Extract the (x, y) coordinate from the center of the cell holding the provided text.  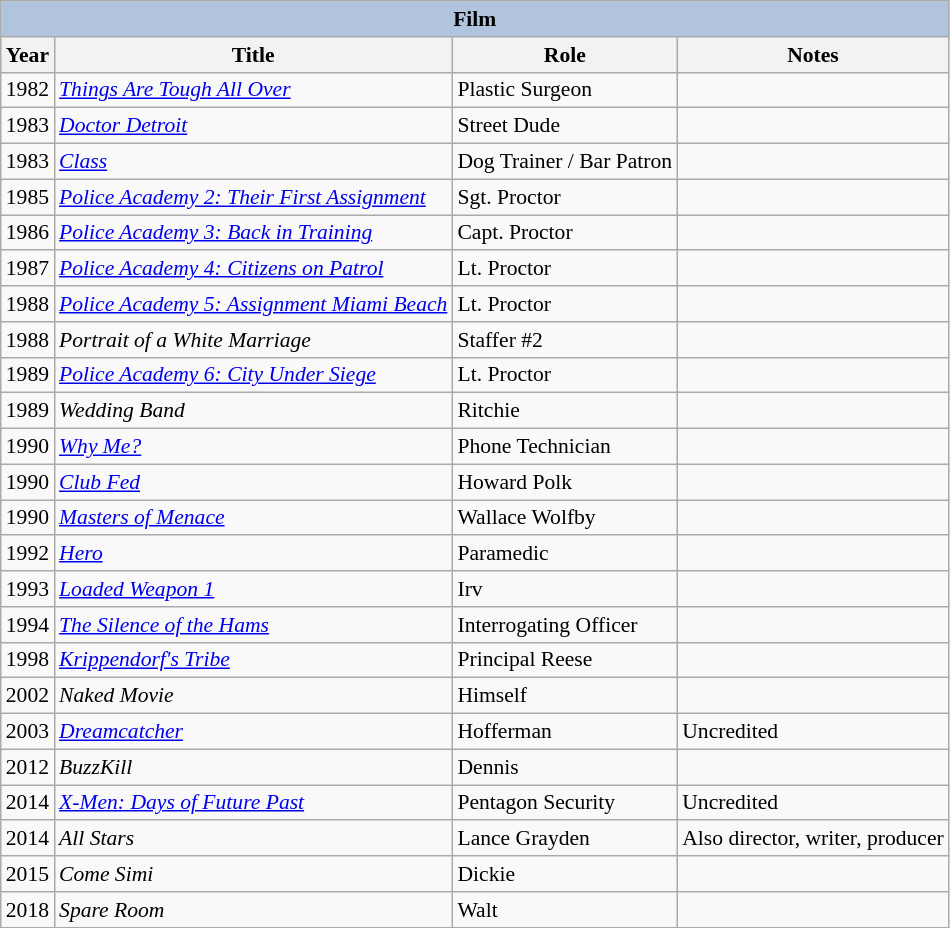
Hofferman (564, 732)
Paramedic (564, 554)
Come Simi (253, 874)
Hero (253, 554)
Sgt. Proctor (564, 197)
Naked Movie (253, 696)
1986 (28, 233)
Staffer #2 (564, 340)
1985 (28, 197)
Masters of Menace (253, 518)
Why Me? (253, 447)
Wallace Wolfby (564, 518)
Irv (564, 589)
Year (28, 55)
Role (564, 55)
Police Academy 3: Back in Training (253, 233)
Title (253, 55)
Police Academy 4: Citizens on Patrol (253, 269)
BuzzKill (253, 767)
Principal Reese (564, 660)
Lance Grayden (564, 839)
Film (475, 19)
Notes (813, 55)
Loaded Weapon 1 (253, 589)
Phone Technician (564, 447)
Things Are Tough All Over (253, 90)
1998 (28, 660)
2003 (28, 732)
Spare Room (253, 910)
Police Academy 6: City Under Siege (253, 375)
Police Academy 5: Assignment Miami Beach (253, 304)
Howard Polk (564, 482)
Himself (564, 696)
Class (253, 162)
1982 (28, 90)
Capt. Proctor (564, 233)
1994 (28, 625)
Pentagon Security (564, 803)
Wedding Band (253, 411)
2012 (28, 767)
X-Men: Days of Future Past (253, 803)
2018 (28, 910)
2015 (28, 874)
1992 (28, 554)
Walt (564, 910)
Dog Trainer / Bar Patron (564, 162)
Also director, writer, producer (813, 839)
Police Academy 2: Their First Assignment (253, 197)
Street Dude (564, 126)
Dreamcatcher (253, 732)
Portrait of a White Marriage (253, 340)
Club Fed (253, 482)
All Stars (253, 839)
Plastic Surgeon (564, 90)
1987 (28, 269)
Dennis (564, 767)
Krippendorf's Tribe (253, 660)
Dickie (564, 874)
2002 (28, 696)
The Silence of the Hams (253, 625)
Interrogating Officer (564, 625)
Doctor Detroit (253, 126)
1993 (28, 589)
Ritchie (564, 411)
